Search for the cell housing the specified text and yield its (X, Y) center coordinate. 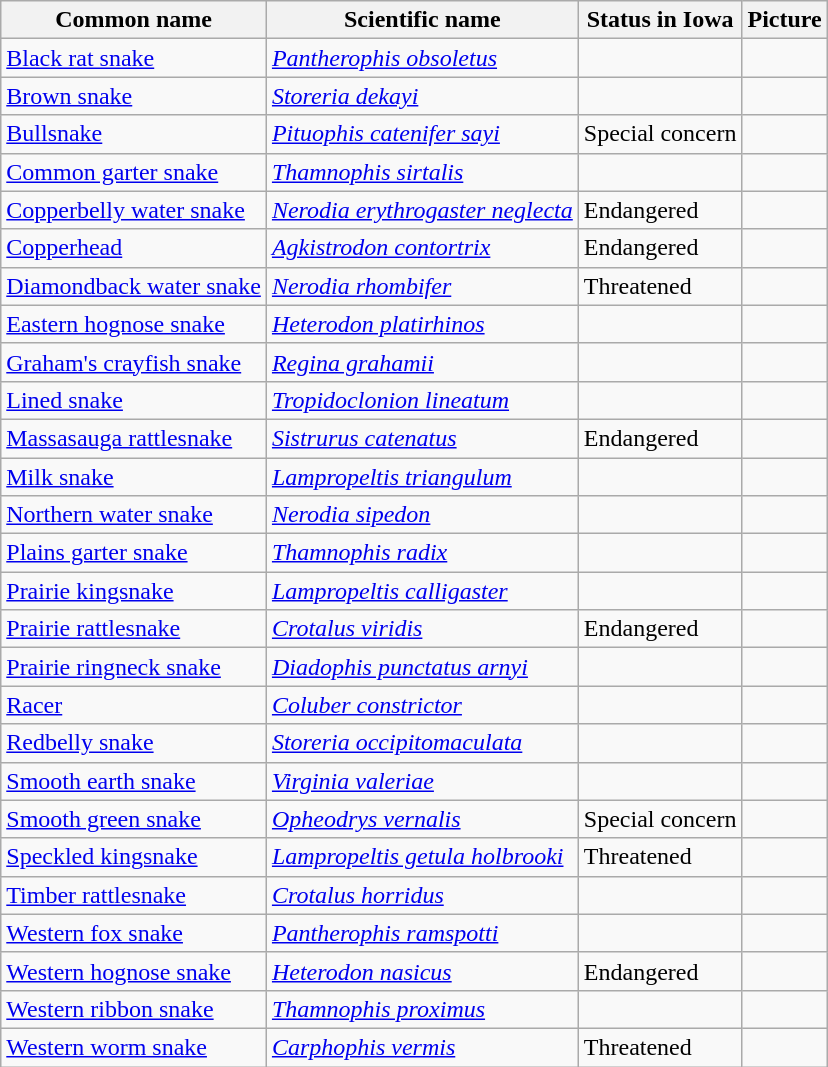
Racer (134, 705)
Crotalus horridus (422, 895)
Regina grahamii (422, 362)
Storeria dekayi (422, 96)
Western worm snake (134, 1047)
Heterodon nasicus (422, 971)
Virginia valeriae (422, 781)
Nerodia rhombifer (422, 286)
Tropidoclonion lineatum (422, 400)
Black rat snake (134, 58)
Carphophis vermis (422, 1047)
Scientific name (422, 20)
Prairie rattlesnake (134, 629)
Opheodrys vernalis (422, 819)
Speckled kingsnake (134, 857)
Sistrurus catenatus (422, 438)
Pituophis catenifer sayi (422, 134)
Thamnophis radix (422, 553)
Bullsnake (134, 134)
Eastern hognose snake (134, 324)
Thamnophis proximus (422, 1009)
Massasauga rattlesnake (134, 438)
Smooth green snake (134, 819)
Pantherophis ramspotti (422, 933)
Common name (134, 20)
Smooth earth snake (134, 781)
Diamondback water snake (134, 286)
Status in Iowa (660, 20)
Nerodia erythrogaster neglecta (422, 210)
Diadophis punctatus arnyi (422, 667)
Lined snake (134, 400)
Brown snake (134, 96)
Lampropeltis getula holbrooki (422, 857)
Western ribbon snake (134, 1009)
Common garter snake (134, 172)
Crotalus viridis (422, 629)
Lampropeltis triangulum (422, 477)
Prairie ringneck snake (134, 667)
Timber rattlesnake (134, 895)
Plains garter snake (134, 553)
Copperbelly water snake (134, 210)
Coluber constrictor (422, 705)
Graham's crayfish snake (134, 362)
Prairie kingsnake (134, 591)
Western fox snake (134, 933)
Western hognose snake (134, 971)
Copperhead (134, 248)
Redbelly snake (134, 743)
Thamnophis sirtalis (422, 172)
Nerodia sipedon (422, 515)
Northern water snake (134, 515)
Storeria occipitomaculata (422, 743)
Lampropeltis calligaster (422, 591)
Agkistrodon contortrix (422, 248)
Picture (784, 20)
Heterodon platirhinos (422, 324)
Milk snake (134, 477)
Pantherophis obsoletus (422, 58)
